Identify which cell holds the provided text, then report its [X, Y] central coordinate. 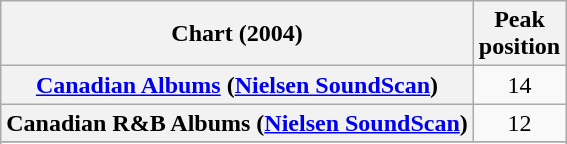
12 [519, 123]
Canadian Albums (Nielsen SoundScan) [238, 85]
Peak position [519, 34]
Canadian R&B Albums (Nielsen SoundScan) [238, 123]
Chart (2004) [238, 34]
14 [519, 85]
